Determine the (X, Y) coordinate at the center of the cell enclosing the given text.  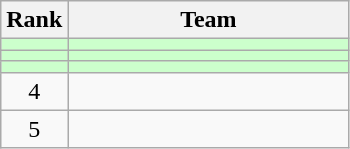
Team (208, 20)
4 (34, 91)
5 (34, 129)
Rank (34, 20)
